Output the [x, y] coordinate of the center of the cell containing the given text.  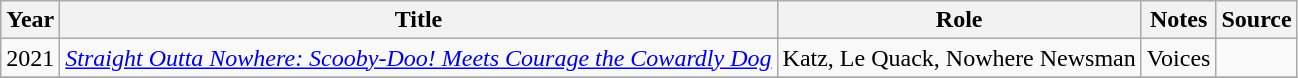
Katz, Le Quack, Nowhere Newsman [959, 58]
Title [418, 20]
Source [1256, 20]
Role [959, 20]
Voices [1178, 58]
Notes [1178, 20]
Year [30, 20]
2021 [30, 58]
Straight Outta Nowhere: Scooby-Doo! Meets Courage the Cowardly Dog [418, 58]
